Scan for the cell matching the given text and deliver its [x, y] coordinate at center. 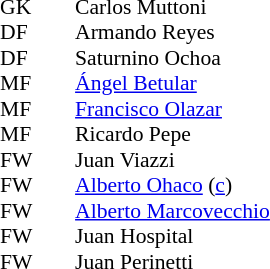
Ángel Betular [172, 83]
Ricardo Pepe [172, 135]
Armando Reyes [172, 33]
Francisco Olazar [172, 109]
Juan Viazzi [172, 160]
Alberto Marcovecchio [172, 211]
Juan Hospital [172, 237]
Alberto Ohaco (c) [172, 185]
Saturnino Ochoa [172, 58]
